Extract the [x, y] coordinate from the center of the cell holding the provided text.  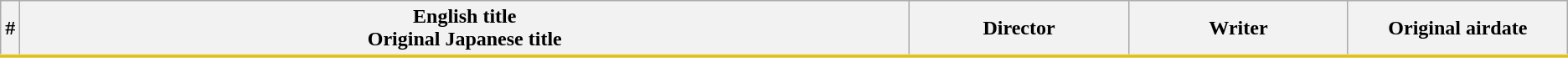
English title Original Japanese title [465, 29]
Writer [1239, 29]
Director [1019, 29]
Original airdate [1457, 29]
# [10, 29]
